From the cell containing the given text, extract its center point as (x, y) coordinate. 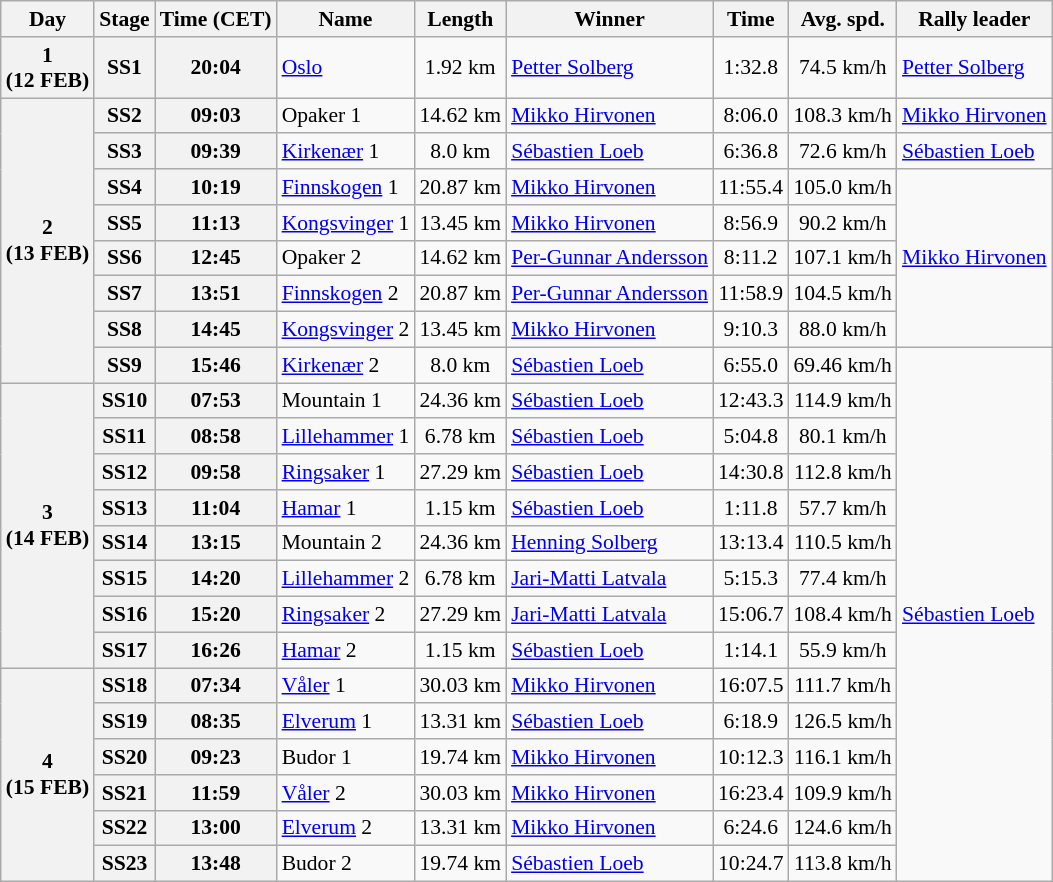
107.1 km/h (843, 258)
16:07.5 (750, 686)
Time (750, 19)
SS6 (124, 258)
SS3 (124, 152)
11:13 (216, 223)
09:23 (216, 757)
11:59 (216, 793)
20:04 (216, 68)
09:03 (216, 116)
1(12 FEB) (48, 68)
SS22 (124, 828)
SS17 (124, 650)
Kirkenær 2 (346, 365)
SS15 (124, 579)
Stage (124, 19)
08:58 (216, 437)
15:46 (216, 365)
11:04 (216, 508)
Våler 2 (346, 793)
14:45 (216, 330)
Lillehammer 2 (346, 579)
16:23.4 (750, 793)
Ringsaker 2 (346, 615)
09:58 (216, 472)
105.0 km/h (843, 187)
Finnskogen 1 (346, 187)
90.2 km/h (843, 223)
SS9 (124, 365)
108.4 km/h (843, 615)
Elverum 2 (346, 828)
6:18.9 (750, 722)
SS19 (124, 722)
6:36.8 (750, 152)
2(13 FEB) (48, 240)
Winner (610, 19)
SS10 (124, 401)
07:34 (216, 686)
SS7 (124, 294)
Hamar 2 (346, 650)
SS21 (124, 793)
1.92 km (460, 68)
Elverum 1 (346, 722)
13:15 (216, 543)
3(14 FEB) (48, 526)
69.46 km/h (843, 365)
110.5 km/h (843, 543)
10:12.3 (750, 757)
1:32.8 (750, 68)
8:11.2 (750, 258)
Budor 2 (346, 864)
Henning Solberg (610, 543)
4(15 FEB) (48, 775)
09:39 (216, 152)
Finnskogen 2 (346, 294)
74.5 km/h (843, 68)
13:13.4 (750, 543)
Lillehammer 1 (346, 437)
13:48 (216, 864)
80.1 km/h (843, 437)
Rally leader (974, 19)
5:04.8 (750, 437)
12:43.3 (750, 401)
SS16 (124, 615)
124.6 km/h (843, 828)
SS20 (124, 757)
13:51 (216, 294)
112.8 km/h (843, 472)
Hamar 1 (346, 508)
116.1 km/h (843, 757)
SS1 (124, 68)
Mountain 1 (346, 401)
Time (CET) (216, 19)
111.7 km/h (843, 686)
15:20 (216, 615)
14:20 (216, 579)
Avg. spd. (843, 19)
1:14.1 (750, 650)
8:56.9 (750, 223)
Kirkenær 1 (346, 152)
10:19 (216, 187)
SS5 (124, 223)
114.9 km/h (843, 401)
88.0 km/h (843, 330)
9:10.3 (750, 330)
SS14 (124, 543)
SS23 (124, 864)
07:53 (216, 401)
Oslo (346, 68)
Day (48, 19)
6:24.6 (750, 828)
108.3 km/h (843, 116)
Opaker 2 (346, 258)
Budor 1 (346, 757)
Opaker 1 (346, 116)
08:35 (216, 722)
109.9 km/h (843, 793)
SS2 (124, 116)
13:00 (216, 828)
57.7 km/h (843, 508)
10:24.7 (750, 864)
11:58.9 (750, 294)
126.5 km/h (843, 722)
SS12 (124, 472)
77.4 km/h (843, 579)
Våler 1 (346, 686)
6:55.0 (750, 365)
SS18 (124, 686)
SS8 (124, 330)
8:06.0 (750, 116)
104.5 km/h (843, 294)
SS4 (124, 187)
15:06.7 (750, 615)
12:45 (216, 258)
1:11.8 (750, 508)
14:30.8 (750, 472)
Length (460, 19)
Ringsaker 1 (346, 472)
SS11 (124, 437)
5:15.3 (750, 579)
16:26 (216, 650)
113.8 km/h (843, 864)
55.9 km/h (843, 650)
11:55.4 (750, 187)
Kongsvinger 2 (346, 330)
Name (346, 19)
72.6 km/h (843, 152)
SS13 (124, 508)
Mountain 2 (346, 543)
Kongsvinger 1 (346, 223)
